From the cell containing the given text, extract its center point as (x, y) coordinate. 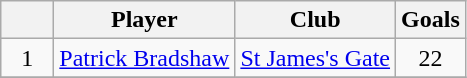
Goals (431, 20)
22 (431, 58)
Patrick Bradshaw (144, 58)
1 (28, 58)
Player (144, 20)
Club (316, 20)
St James's Gate (316, 58)
